From the cell containing the given text, extract its center point as (X, Y) coordinate. 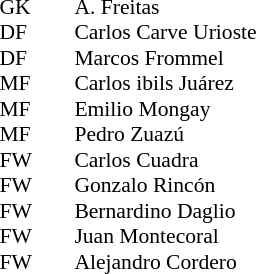
Emilio Mongay (165, 109)
Bernardino Daglio (165, 211)
Carlos Cuadra (165, 160)
Juan Montecoral (165, 237)
Carlos Carve Urioste (165, 33)
Marcos Frommel (165, 58)
Pedro Zuazú (165, 135)
Carlos ibils Juárez (165, 83)
Gonzalo Rincón (165, 185)
